Pinpoint the cell where the given text exists, returning its [x, y] midpoint coordinate. 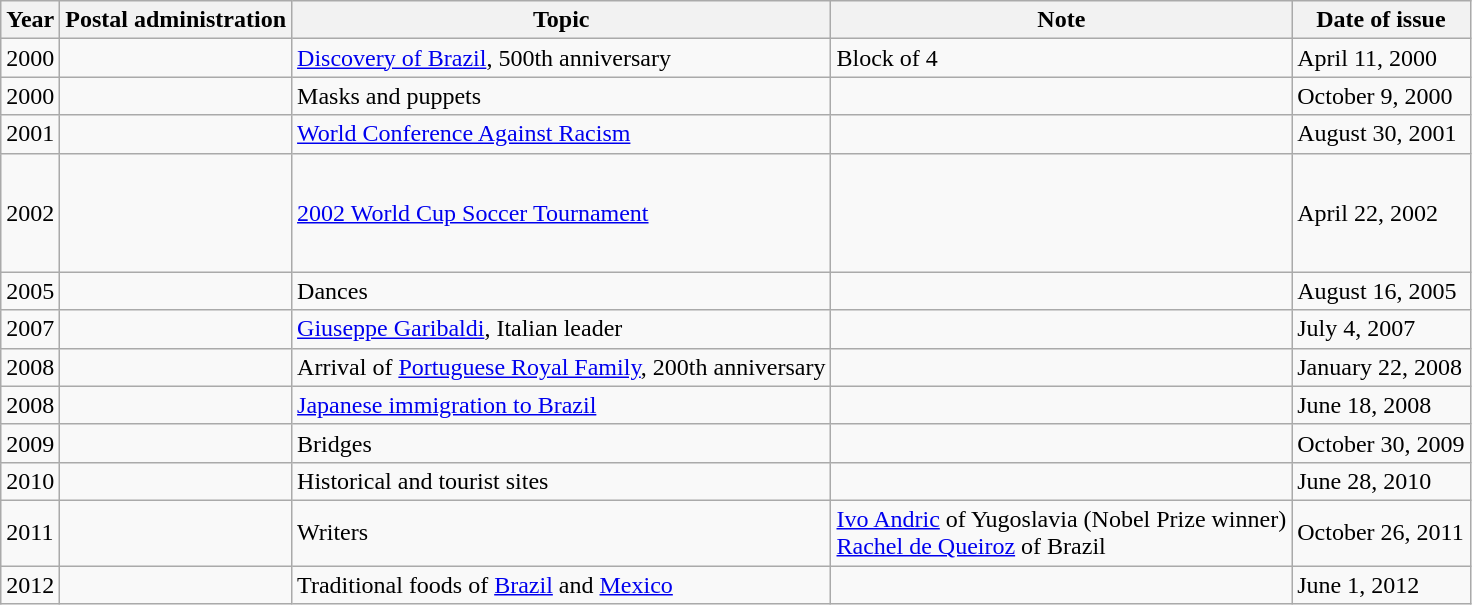
Historical and tourist sites [562, 481]
October 30, 2009 [1381, 443]
October 9, 2000 [1381, 96]
Arrival of Portuguese Royal Family, 200th anniversary [562, 367]
Discovery of Brazil, 500th anniversary [562, 58]
Japanese immigration to Brazil [562, 405]
World Conference Against Racism [562, 134]
2009 [30, 443]
June 1, 2012 [1381, 585]
August 30, 2001 [1381, 134]
Giuseppe Garibaldi, Italian leader [562, 329]
2007 [30, 329]
2012 [30, 585]
Traditional foods of Brazil and Mexico [562, 585]
2002 World Cup Soccer Tournament [562, 212]
October 26, 2011 [1381, 532]
2011 [30, 532]
Note [1062, 20]
July 4, 2007 [1381, 329]
Ivo Andric of Yugoslavia (Nobel Prize winner)Rachel de Queiroz of Brazil [1062, 532]
August 16, 2005 [1381, 291]
June 28, 2010 [1381, 481]
Masks and puppets [562, 96]
2005 [30, 291]
January 22, 2008 [1381, 367]
June 18, 2008 [1381, 405]
Topic [562, 20]
Year [30, 20]
Date of issue [1381, 20]
Dances [562, 291]
Block of 4 [1062, 58]
2001 [30, 134]
Bridges [562, 443]
Writers [562, 532]
2002 [30, 212]
2010 [30, 481]
Postal administration [176, 20]
April 11, 2000 [1381, 58]
April 22, 2002 [1381, 212]
